From the cell containing the given text, extract its center point as (X, Y) coordinate. 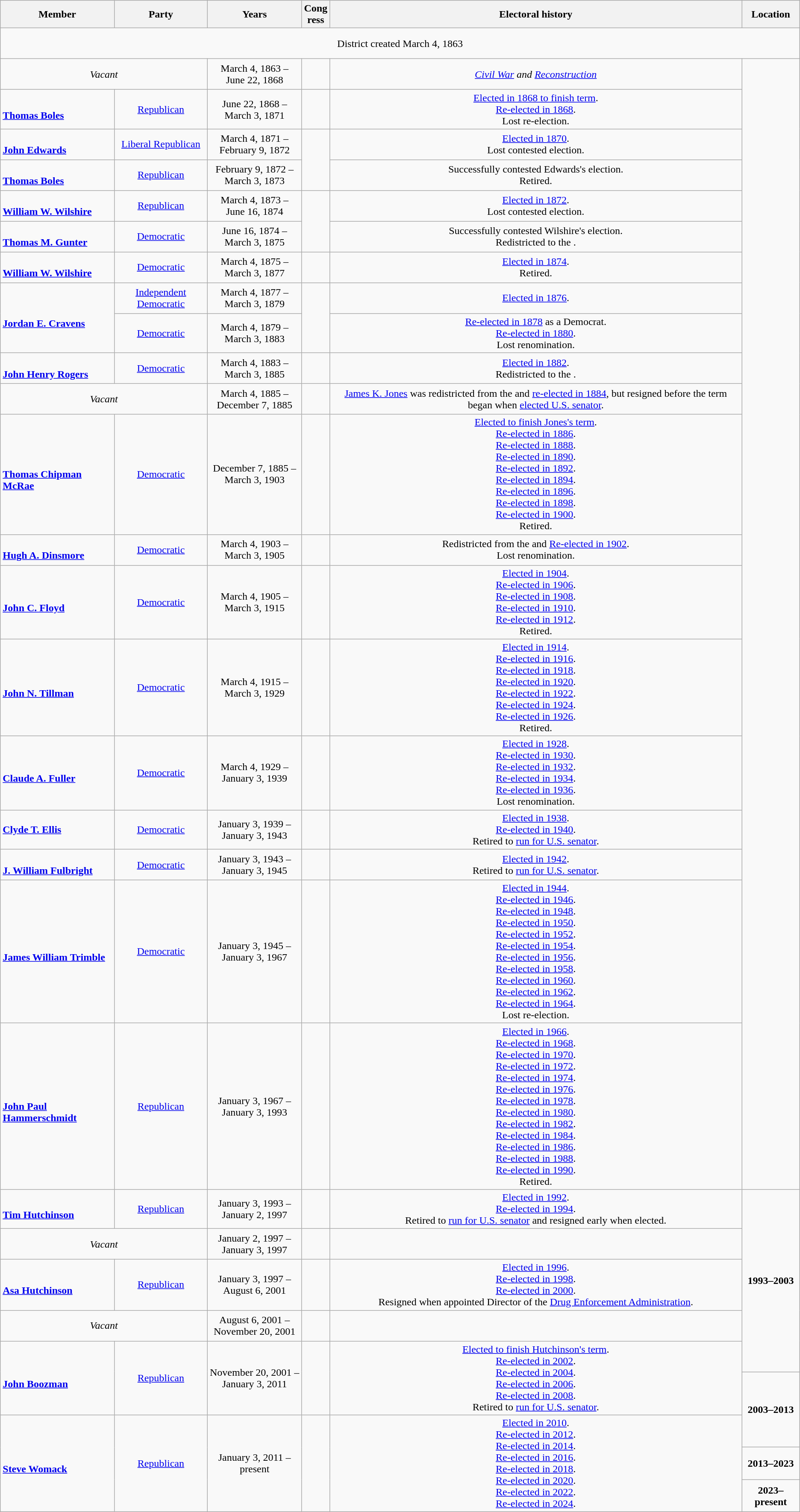
March 4, 1915 –March 3, 1929 (254, 688)
Elected in 1992.Re-elected in 1994.Retired to run for U.S. senator and resigned early when elected. (536, 1209)
Elected in 1938.Re-elected in 1940.Retired to run for U.S. senator. (536, 829)
Successfully contested Wilshire's election.Redistricted to the . (536, 237)
March 4, 1871 –February 9, 1872 (254, 144)
Tim Hutchinson (57, 1209)
2023–present (771, 1496)
Independent Democratic (161, 298)
Congress (316, 15)
Jordan E. Cravens (57, 318)
John Paul Hammerschmidt (57, 1106)
Re-elected in 1878 as a Democrat.Re-elected in 1880.Lost renomination. (536, 333)
August 6, 2001 –November 20, 2001 (254, 1326)
Claude A. Fuller (57, 773)
January 3, 1939 –January 3, 1943 (254, 829)
Clyde T. Ellis (57, 829)
February 9, 1872 –March 3, 1873 (254, 175)
March 4, 1879 –March 3, 1883 (254, 333)
John C. Floyd (57, 602)
Elected in 1914.Re-elected in 1916.Re-elected in 1918.Re-elected in 1920.Re-elected in 1922.Re-elected in 1924.Re-elected in 1926.Retired. (536, 688)
John Boozman (57, 1378)
Elected in 1942.Retired to run for U.S. senator. (536, 864)
1993–2003 (771, 1281)
James K. Jones was redistricted from the and re-elected in 1884, but resigned before the term began when elected U.S. senator. (536, 399)
January 3, 1997 –August 6, 2001 (254, 1285)
March 4, 1875 –March 3, 1877 (254, 267)
Location (771, 15)
Elected in 1876. (536, 298)
J. William Fulbright (57, 864)
December 7, 1885 –March 3, 1903 (254, 474)
January 3, 2011 –present (254, 1463)
January 3, 1945 –January 3, 1967 (254, 952)
Hugh A. Dinsmore (57, 550)
Party (161, 15)
Thomas Chipman McRae (57, 474)
Successfully contested Edwards's election.Retired. (536, 175)
March 4, 1863 –June 22, 1868 (254, 74)
Elected in 1868 to finish term.Re-elected in 1868.Lost re-election. (536, 109)
Thomas M. Gunter (57, 237)
January 2, 1997 –January 3, 1997 (254, 1244)
District created March 4, 1863 (400, 44)
John Edwards (57, 144)
2003–2013 (771, 1409)
Elected in 1996.Re-elected in 1998.Re-elected in 2000.Resigned when appointed Director of the Drug Enforcement Administration. (536, 1285)
January 3, 1993 –January 2, 1997 (254, 1209)
January 3, 1967 –January 3, 1993 (254, 1106)
March 4, 1883 –March 3, 1885 (254, 368)
Elected in 1872.Lost contested election. (536, 206)
Elected in 1904.Re-elected in 1906.Re-elected in 1908.Re-elected in 1910.Re-elected in 1912.Retired. (536, 602)
March 4, 1873 –June 16, 1874 (254, 206)
June 22, 1868 –March 3, 1871 (254, 109)
Liberal Republican (161, 144)
January 3, 1943 –January 3, 1945 (254, 864)
June 16, 1874 –March 3, 1875 (254, 237)
Civil War and Reconstruction (536, 74)
Elected in 1882.Redistricted to the . (536, 368)
March 4, 1903 –March 3, 1905 (254, 550)
Elected in 1874.Retired. (536, 267)
Redistricted from the and Re-elected in 1902.Lost renomination. (536, 550)
Elected in 2010.Re-elected in 2012.Re-elected in 2014.Re-elected in 2016.Re-elected in 2018.Re-elected in 2020.Re-elected in 2022.Re-elected in 2024. (536, 1463)
March 4, 1885 –December 7, 1885 (254, 399)
Asa Hutchinson (57, 1285)
John Henry Rogers (57, 368)
2013–2023 (771, 1463)
Member (57, 15)
November 20, 2001 –January 3, 2011 (254, 1378)
Elected in 1870.Lost contested election. (536, 144)
March 4, 1929 –January 3, 1939 (254, 773)
Elected to finish Hutchinson's term.Re-elected in 2002.Re-elected in 2004.Re-elected in 2006.Re-elected in 2008.Retired to run for U.S. senator. (536, 1378)
Electoral history (536, 15)
John N. Tillman (57, 688)
Elected in 1928.Re-elected in 1930.Re-elected in 1932.Re-elected in 1934.Re-elected in 1936.Lost renomination. (536, 773)
James William Trimble (57, 952)
March 4, 1877 –March 3, 1879 (254, 298)
March 4, 1905 –March 3, 1915 (254, 602)
Years (254, 15)
Steve Womack (57, 1463)
